Extract the [X, Y] coordinate from the center of the cell holding the provided text.  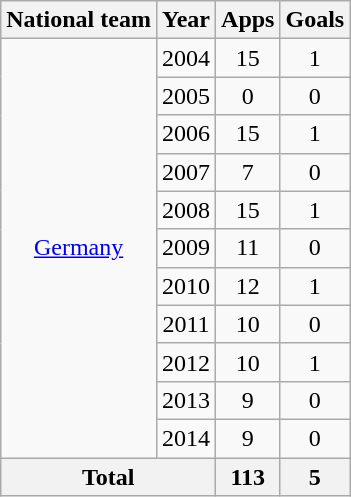
2009 [186, 248]
Year [186, 20]
Apps [248, 20]
2010 [186, 286]
National team [79, 20]
5 [315, 477]
12 [248, 286]
2008 [186, 210]
Germany [79, 248]
Total [108, 477]
11 [248, 248]
2013 [186, 400]
2011 [186, 324]
2012 [186, 362]
2005 [186, 96]
113 [248, 477]
2014 [186, 438]
2004 [186, 58]
7 [248, 172]
2007 [186, 172]
2006 [186, 134]
Goals [315, 20]
